Scan for the cell matching the given text and deliver its (X, Y) coordinate at center. 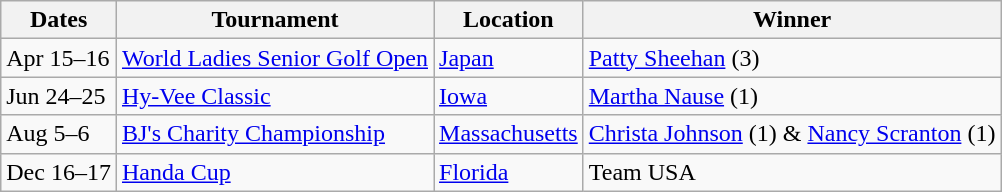
Florida (509, 172)
BJ's Charity Championship (274, 134)
Aug 5–6 (59, 134)
Handa Cup (274, 172)
Dates (59, 20)
Patty Sheehan (3) (792, 58)
Dec 16–17 (59, 172)
Japan (509, 58)
Martha Nause (1) (792, 96)
Location (509, 20)
Tournament (274, 20)
World Ladies Senior Golf Open (274, 58)
Christa Johnson (1) & Nancy Scranton (1) (792, 134)
Team USA (792, 172)
Winner (792, 20)
Jun 24–25 (59, 96)
Hy-Vee Classic (274, 96)
Iowa (509, 96)
Apr 15–16 (59, 58)
Massachusetts (509, 134)
